Pinpoint the cell where the given text exists, returning its (x, y) midpoint coordinate. 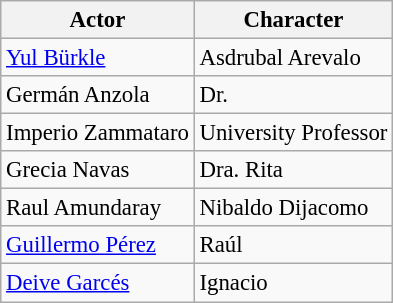
Raúl (294, 245)
Imperio Zammataro (98, 133)
Guillermo Pérez (98, 245)
Actor (98, 20)
Yul Bürkle (98, 58)
Deive Garcés (98, 283)
Asdrubal Arevalo (294, 58)
Ignacio (294, 283)
Grecia Navas (98, 170)
Raul Amundaray (98, 208)
Germán Anzola (98, 95)
Nibaldo Dijacomo (294, 208)
Dr. (294, 95)
Character (294, 20)
Dra. Rita (294, 170)
University Professor (294, 133)
